Detect which cell encompasses the target text, then output its (x, y) center coordinate. 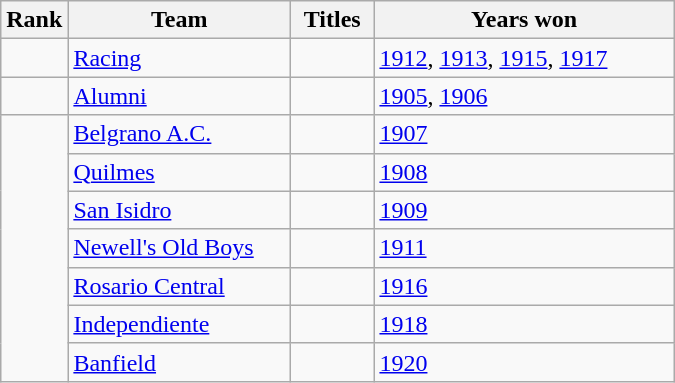
Newell's Old Boys (180, 248)
1905, 1906 (524, 96)
Alumni (180, 96)
Racing (180, 58)
Belgrano A.C. (180, 134)
Years won (524, 20)
Rosario Central (180, 286)
1920 (524, 362)
Quilmes (180, 172)
1907 (524, 134)
1912, 1913, 1915, 1917 (524, 58)
Team (180, 20)
1911 (524, 248)
Rank (34, 20)
1909 (524, 210)
San Isidro (180, 210)
1916 (524, 286)
Independiente (180, 324)
Titles (332, 20)
Banfield (180, 362)
1918 (524, 324)
1908 (524, 172)
